From the cell containing the given text, extract its center point as (X, Y) coordinate. 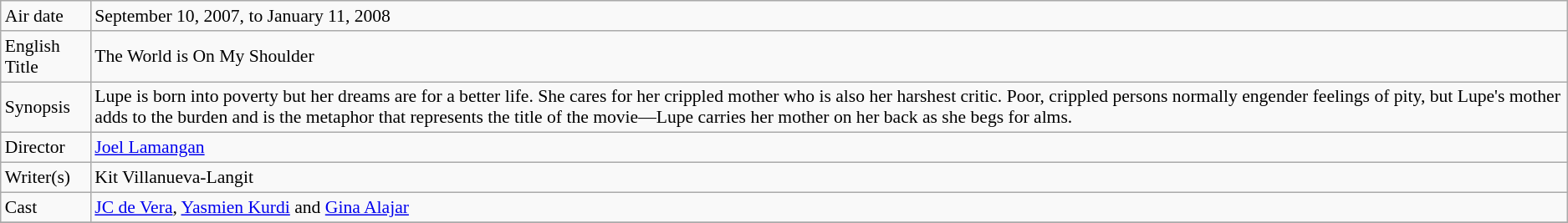
JC de Vera, Yasmien Kurdi and Gina Alajar (828, 207)
Synopsis (46, 107)
Joel Lamangan (828, 148)
Director (46, 148)
Air date (46, 16)
Kit Villanueva-Langit (828, 178)
English Title (46, 57)
Writer(s) (46, 178)
The World is On My Shoulder (828, 57)
September 10, 2007, to January 11, 2008 (828, 16)
Cast (46, 207)
